Extract the (X, Y) coordinate from the center of the cell holding the provided text.  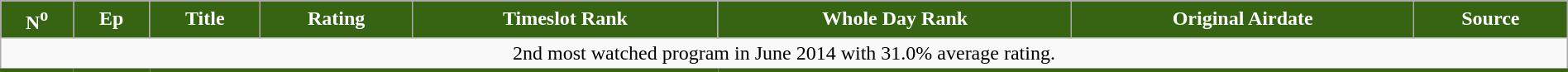
Ep (111, 20)
Rating (337, 20)
Whole Day Rank (895, 20)
No (37, 20)
Title (205, 20)
Timeslot Rank (565, 20)
Source (1490, 20)
2nd most watched program in June 2014 with 31.0% average rating. (784, 54)
Original Airdate (1243, 20)
